Extract the (x, y) coordinate from the center of the cell holding the provided text.  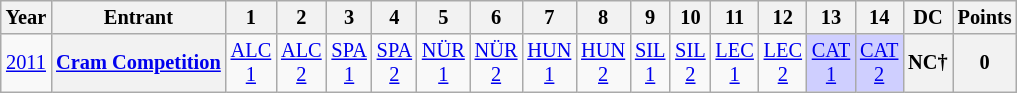
LEC2 (783, 63)
Cram Competition (138, 63)
SIL1 (650, 63)
LEC1 (735, 63)
2 (301, 17)
3 (350, 17)
ALC2 (301, 63)
ALC1 (251, 63)
7 (549, 17)
CAT2 (879, 63)
SPA1 (350, 63)
11 (735, 17)
NÜR1 (444, 63)
HUN1 (549, 63)
NÜR2 (496, 63)
4 (394, 17)
SIL2 (690, 63)
Year (26, 17)
CAT1 (831, 63)
5 (444, 17)
2011 (26, 63)
6 (496, 17)
8 (603, 17)
HUN2 (603, 63)
NC† (928, 63)
12 (783, 17)
Points (985, 17)
14 (879, 17)
0 (985, 63)
10 (690, 17)
13 (831, 17)
1 (251, 17)
SPA2 (394, 63)
Entrant (138, 17)
9 (650, 17)
DC (928, 17)
